Identify which cell holds the provided text, then report its [x, y] central coordinate. 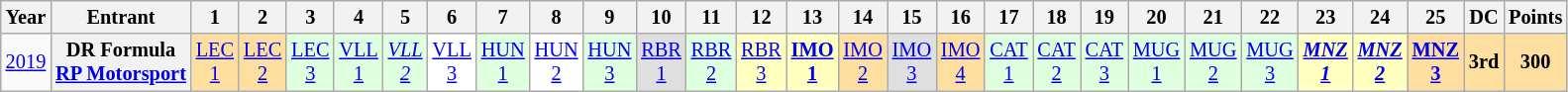
HUN2 [557, 62]
14 [862, 17]
6 [452, 17]
24 [1381, 17]
LEC1 [215, 62]
LEC2 [262, 62]
1 [215, 17]
IMO3 [911, 62]
IMO2 [862, 62]
16 [961, 17]
CAT3 [1104, 62]
300 [1535, 62]
VLL3 [452, 62]
2 [262, 17]
DC [1484, 17]
MUG2 [1212, 62]
VLL2 [406, 62]
MNZ1 [1325, 62]
MUG1 [1157, 62]
15 [911, 17]
3rd [1484, 62]
IMO4 [961, 62]
MNZ2 [1381, 62]
VLL1 [359, 62]
23 [1325, 17]
MNZ3 [1436, 62]
CAT1 [1008, 62]
17 [1008, 17]
2019 [26, 62]
3 [310, 17]
9 [609, 17]
12 [761, 17]
Entrant [121, 17]
21 [1212, 17]
19 [1104, 17]
25 [1436, 17]
DR FormulaRP Motorsport [121, 62]
4 [359, 17]
18 [1057, 17]
Points [1535, 17]
LEC3 [310, 62]
7 [503, 17]
8 [557, 17]
22 [1270, 17]
Year [26, 17]
11 [711, 17]
5 [406, 17]
10 [661, 17]
RBR2 [711, 62]
IMO1 [812, 62]
20 [1157, 17]
CAT2 [1057, 62]
HUN3 [609, 62]
13 [812, 17]
RBR1 [661, 62]
HUN1 [503, 62]
RBR3 [761, 62]
MUG3 [1270, 62]
